Detect which cell encompasses the target text, then output its [x, y] center coordinate. 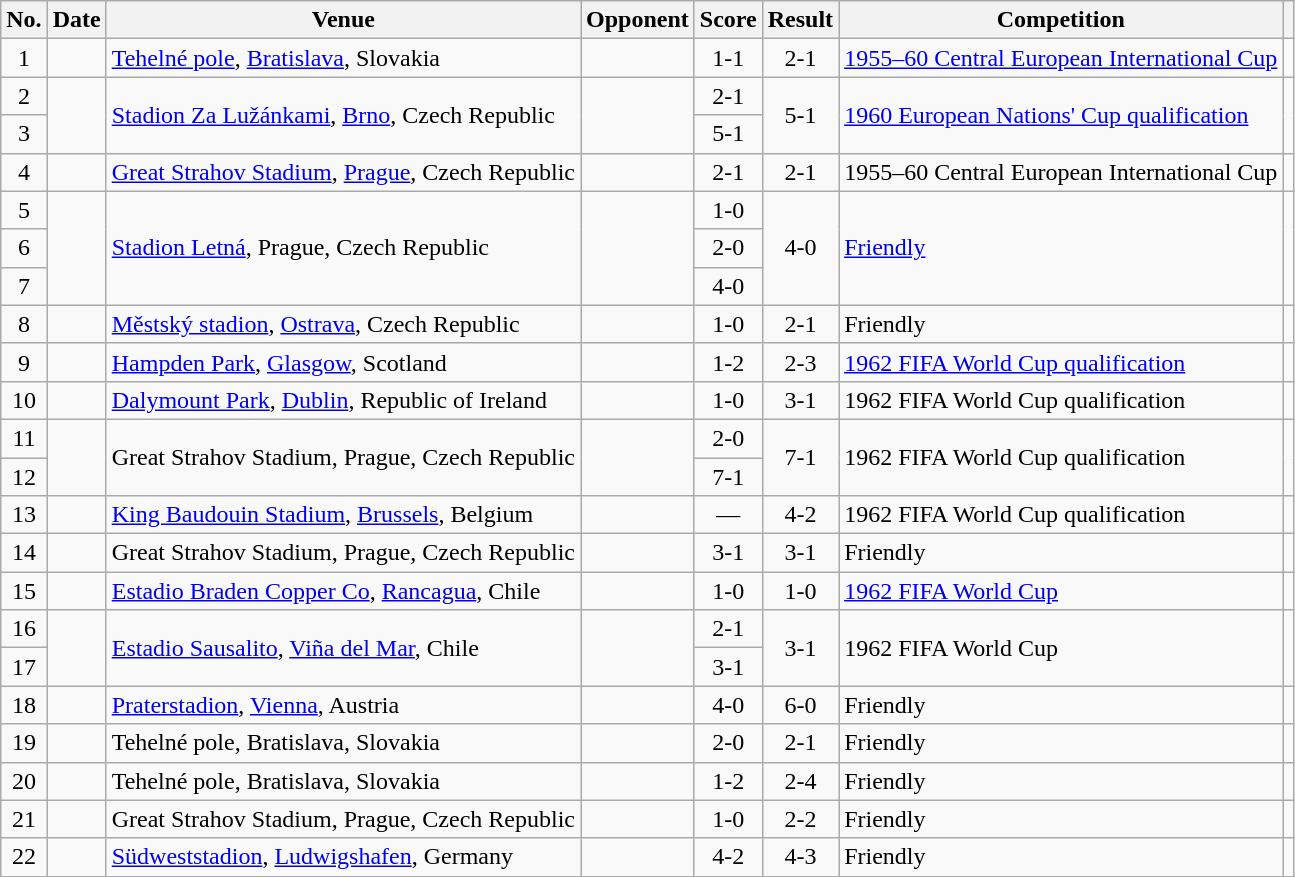
Result [800, 20]
5 [24, 210]
King Baudouin Stadium, Brussels, Belgium [343, 515]
2-2 [800, 819]
7 [24, 286]
17 [24, 667]
Score [728, 20]
Südweststadion, Ludwigshafen, Germany [343, 857]
1960 European Nations' Cup qualification [1061, 115]
4 [24, 172]
No. [24, 20]
22 [24, 857]
Městský stadion, Ostrava, Czech Republic [343, 324]
Estadio Braden Copper Co, Rancagua, Chile [343, 591]
21 [24, 819]
Date [76, 20]
2-3 [800, 362]
6 [24, 248]
2-4 [800, 781]
8 [24, 324]
13 [24, 515]
15 [24, 591]
— [728, 515]
Hampden Park, Glasgow, Scotland [343, 362]
9 [24, 362]
16 [24, 629]
14 [24, 553]
6-0 [800, 705]
20 [24, 781]
2 [24, 96]
3 [24, 134]
Stadion Za Lužánkami, Brno, Czech Republic [343, 115]
Stadion Letná, Prague, Czech Republic [343, 248]
Venue [343, 20]
18 [24, 705]
12 [24, 477]
4-3 [800, 857]
Praterstadion, Vienna, Austria [343, 705]
1 [24, 58]
10 [24, 400]
11 [24, 438]
Dalymount Park, Dublin, Republic of Ireland [343, 400]
Opponent [637, 20]
Estadio Sausalito, Viña del Mar, Chile [343, 648]
Competition [1061, 20]
19 [24, 743]
1-1 [728, 58]
